Find where the given text appears and provide that cell's center as [x, y] coordinate. 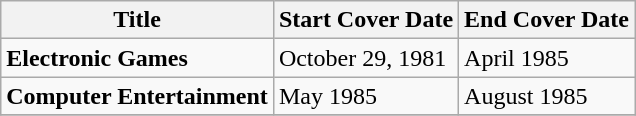
May 1985 [366, 96]
End Cover Date [547, 20]
Title [138, 20]
October 29, 1981 [366, 58]
Electronic Games [138, 58]
Computer Entertainment [138, 96]
August 1985 [547, 96]
April 1985 [547, 58]
Start Cover Date [366, 20]
